Identify which cell holds the provided text, then report its [x, y] central coordinate. 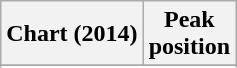
Chart (2014) [72, 34]
Peakposition [189, 34]
